Locate the cell with the specified text and output its [x, y] center coordinate. 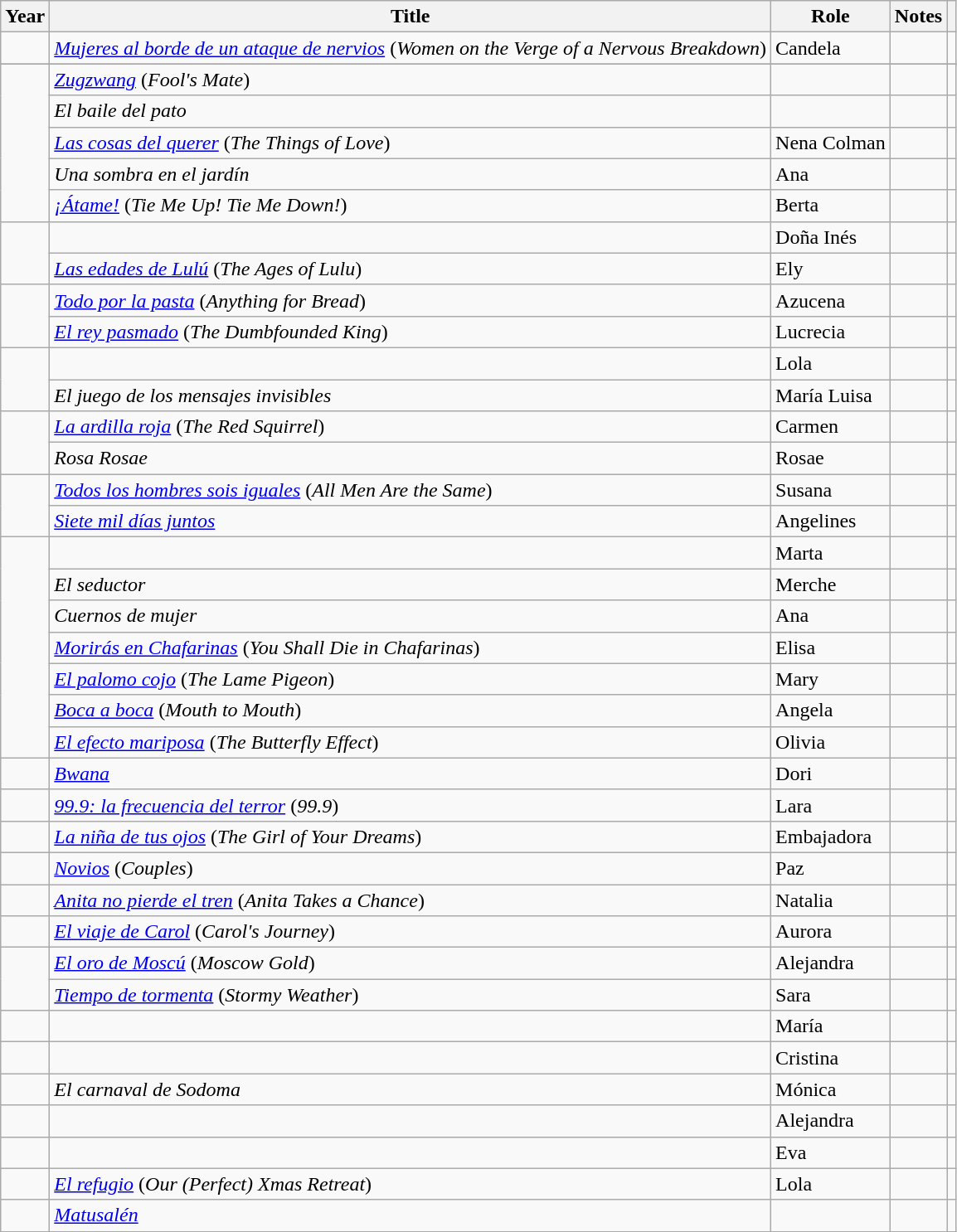
Las cosas del querer (The Things of Love) [410, 143]
Nena Colman [831, 143]
Aurora [831, 932]
¡Átame! (Tie Me Up! Tie Me Down!) [410, 206]
Berta [831, 206]
Natalia [831, 900]
Todos los hombres sois iguales (All Men Are the Same) [410, 490]
Bwana [410, 774]
Cristina [831, 1058]
El oro de Moscú (Moscow Gold) [410, 963]
Sara [831, 995]
El juego de los mensajes invisibles [410, 395]
El viaje de Carol (Carol's Journey) [410, 932]
Year [25, 17]
Angelines [831, 521]
Mary [831, 679]
Lara [831, 805]
Carmen [831, 427]
Lucrecia [831, 332]
María Luisa [831, 395]
Role [831, 17]
Eva [831, 1152]
El palomo cojo (The Lame Pigeon) [410, 679]
Mónica [831, 1089]
María [831, 1026]
Paz [831, 868]
Elisa [831, 648]
Title [410, 17]
El refugio (Our (Perfect) Xmas Retreat) [410, 1184]
Dori [831, 774]
Siete mil días juntos [410, 521]
Candela [831, 48]
Rosa Rosae [410, 458]
Las edades de Lulú (The Ages of Lulu) [410, 269]
Mujeres al borde de un ataque de nervios (Women on the Verge of a Nervous Breakdown) [410, 48]
El carnaval de Sodoma [410, 1089]
Doña Inés [831, 237]
Zugzwang (Fool's Mate) [410, 80]
Merche [831, 584]
El efecto mariposa (The Butterfly Effect) [410, 742]
Susana [831, 490]
Morirás en Chafarinas (You Shall Die in Chafarinas) [410, 648]
Embajadora [831, 837]
Marta [831, 553]
Rosae [831, 458]
Ely [831, 269]
99.9: la frecuencia del terror (99.9) [410, 805]
Una sombra en el jardín [410, 174]
El baile del pato [410, 111]
Olivia [831, 742]
Todo por la pasta (Anything for Bread) [410, 300]
El rey pasmado (The Dumbfounded King) [410, 332]
Novios (Couples) [410, 868]
Azucena [831, 300]
Cuernos de mujer [410, 616]
Boca a boca (Mouth to Mouth) [410, 711]
Matusalén [410, 1215]
El seductor [410, 584]
La ardilla roja (The Red Squirrel) [410, 427]
Anita no pierde el tren (Anita Takes a Chance) [410, 900]
La niña de tus ojos (The Girl of Your Dreams) [410, 837]
Tiempo de tormenta (Stormy Weather) [410, 995]
Angela [831, 711]
Notes [918, 17]
